Scan for the cell matching the given text and deliver its [X, Y] coordinate at center. 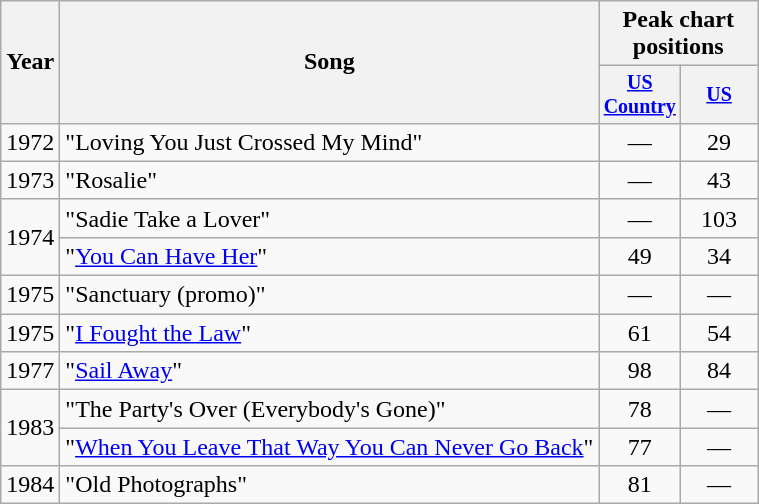
49 [640, 256]
81 [640, 485]
US [720, 94]
103 [720, 218]
"When You Leave That Way You Can Never Go Back" [330, 447]
"Old Photographs" [330, 485]
"Sail Away" [330, 371]
"I Fought the Law" [330, 333]
77 [640, 447]
29 [720, 142]
61 [640, 333]
43 [720, 180]
1983 [30, 428]
98 [640, 371]
78 [640, 409]
Year [30, 62]
"Sadie Take a Lover" [330, 218]
1977 [30, 371]
1972 [30, 142]
"You Can Have Her" [330, 256]
Peak chartpositions [678, 34]
54 [720, 333]
US Country [640, 94]
1974 [30, 237]
"The Party's Over (Everybody's Gone)" [330, 409]
"Sanctuary (promo)" [330, 295]
84 [720, 371]
1973 [30, 180]
"Loving You Just Crossed My Mind" [330, 142]
1984 [30, 485]
Song [330, 62]
34 [720, 256]
"Rosalie" [330, 180]
